Extract the (X, Y) coordinate from the center of the cell holding the provided text.  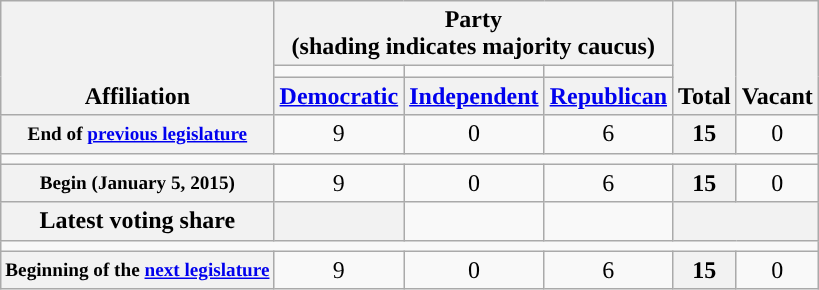
Republican (608, 96)
Democratic (339, 96)
Party(shading indicates majority caucus) (474, 34)
Vacant (777, 58)
Beginning of the next legislature (138, 270)
Begin (January 5, 2015) (138, 183)
Latest voting share (138, 221)
Affiliation (138, 58)
Total (705, 58)
End of previous legislature (138, 134)
Independent (474, 96)
